Search for the cell housing the specified text and yield its [x, y] center coordinate. 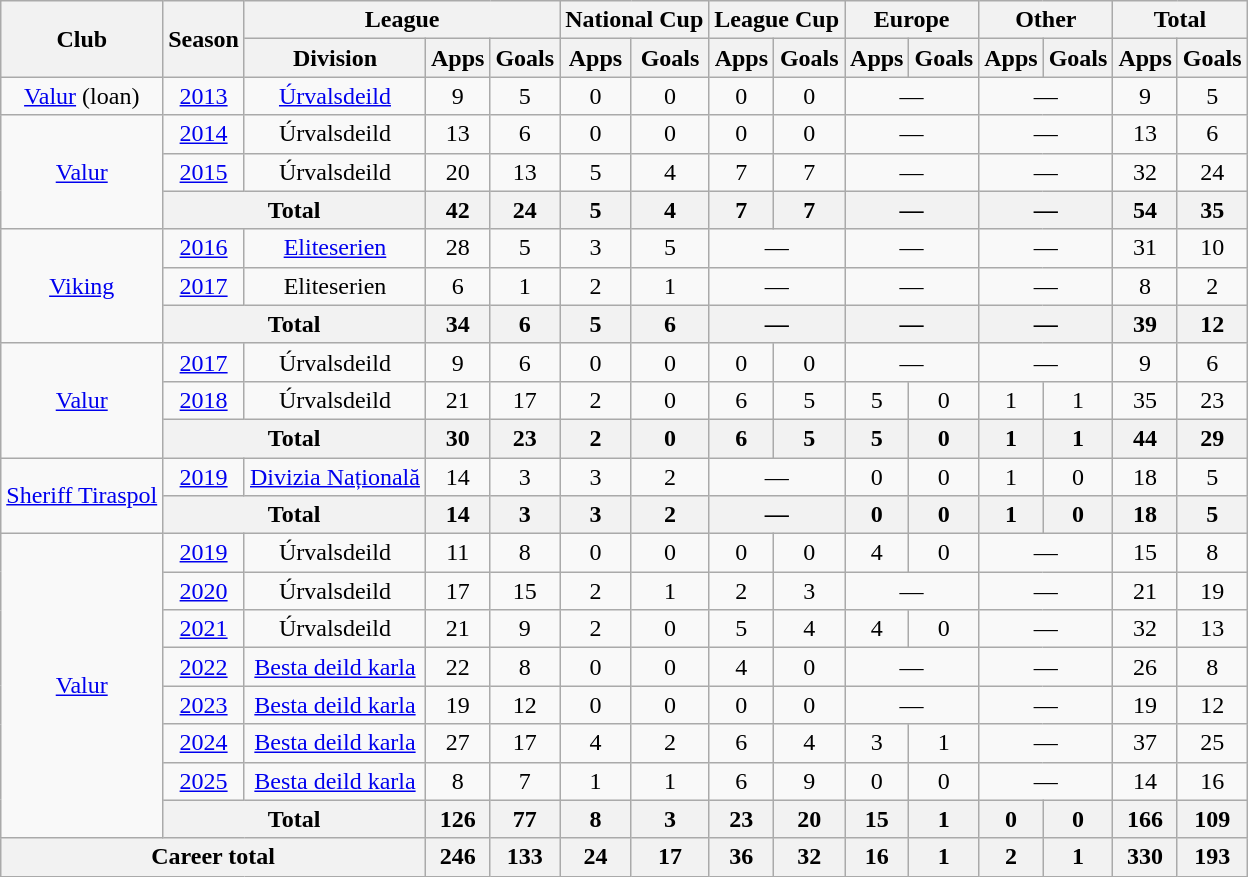
34 [457, 324]
28 [457, 248]
Other [1046, 20]
25 [1212, 743]
2025 [204, 781]
2021 [204, 629]
Division [334, 58]
2022 [204, 667]
193 [1212, 857]
Europe [912, 20]
42 [457, 210]
330 [1145, 857]
10 [1212, 248]
54 [1145, 210]
109 [1212, 819]
Sheriff Tiraspol [82, 496]
37 [1145, 743]
2014 [204, 134]
Divizia Națională [334, 477]
2023 [204, 705]
Valur (loan) [82, 96]
Season [204, 39]
2015 [204, 172]
Viking [82, 286]
133 [525, 857]
30 [457, 438]
36 [742, 857]
2016 [204, 248]
National Cup [634, 20]
2018 [204, 400]
29 [1212, 438]
39 [1145, 324]
31 [1145, 248]
44 [1145, 438]
Career total [214, 857]
League Cup [777, 20]
2020 [204, 591]
126 [457, 819]
22 [457, 667]
League [402, 20]
27 [457, 743]
246 [457, 857]
2024 [204, 743]
26 [1145, 667]
166 [1145, 819]
2013 [204, 96]
Club [82, 39]
77 [525, 819]
11 [457, 553]
